Locate the cell with the specified text and output its [x, y] center coordinate. 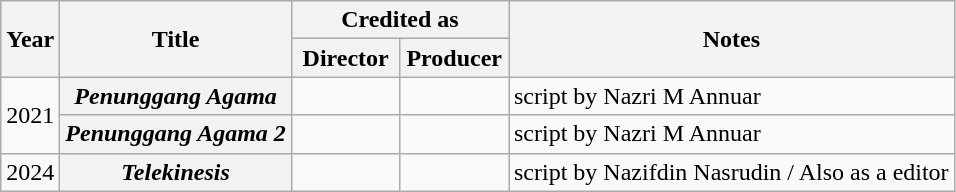
Credited as [400, 20]
Year [30, 39]
Director [346, 58]
Producer [454, 58]
2024 [30, 172]
Notes [731, 39]
2021 [30, 115]
script by Nazifdin Nasrudin / Also as a editor [731, 172]
Telekinesis [176, 172]
Title [176, 39]
Penunggang Agama [176, 96]
Penunggang Agama 2 [176, 134]
